Provide the (X, Y) coordinate of the cell's center where the given text is located.  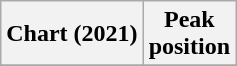
Chart (2021) (72, 34)
Peakposition (189, 34)
